Capture the cell that displays the provided text and extract its [x, y] central coordinate. 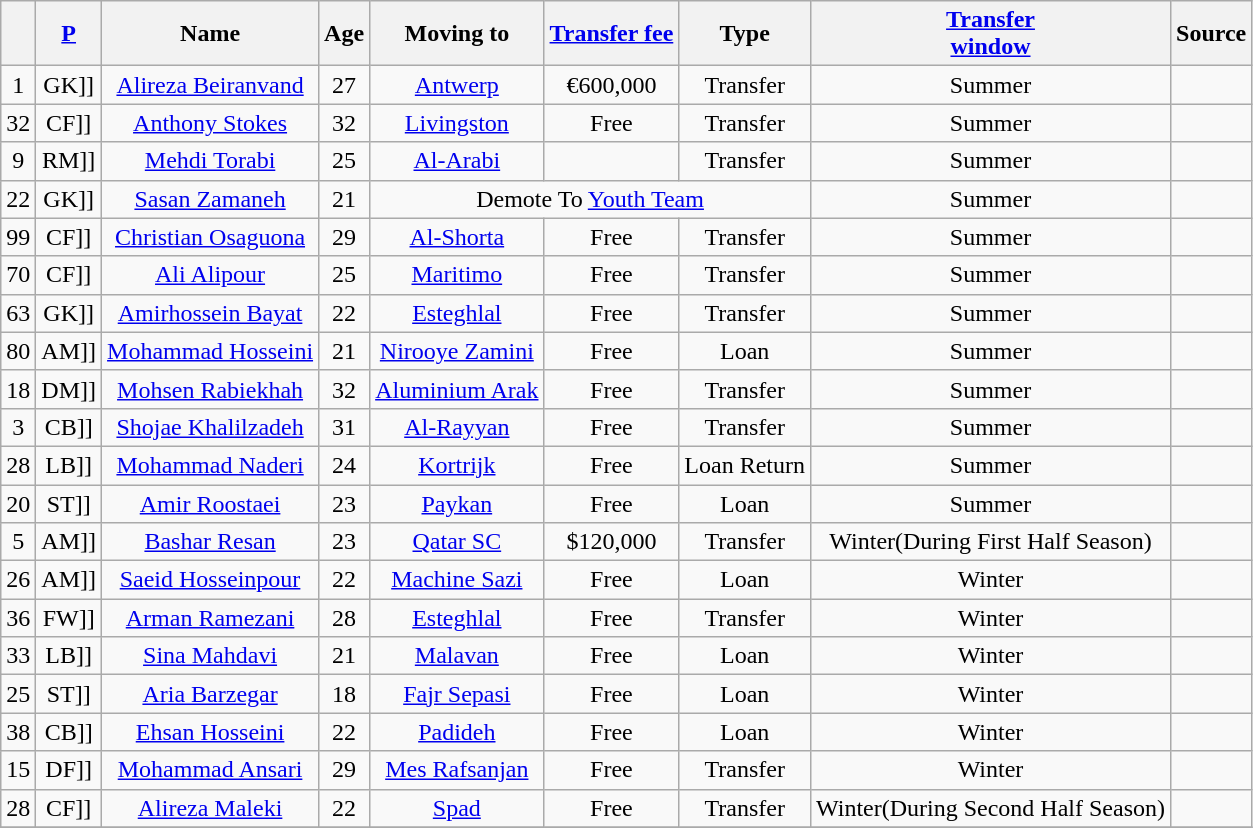
70 [18, 275]
Alireza Maleki [210, 808]
Christian Osaguona [210, 237]
63 [18, 313]
Demote To Youth Team [590, 199]
15 [18, 770]
99 [18, 237]
Sina Mahdavi [210, 656]
Mohammad Ansari [210, 770]
Mes Rafsanjan [457, 770]
P [69, 34]
Mohammad Naderi [210, 465]
1 [18, 85]
Bashar Resan [210, 542]
Aluminium Arak [457, 389]
DM]] [69, 389]
Nirooye Zamini [457, 351]
26 [18, 580]
Qatar SC [457, 542]
Moving to [457, 34]
Maritimo [457, 275]
RM]] [69, 161]
Aria Barzegar [210, 694]
Saeid Hosseinpour [210, 580]
Amir Roostaei [210, 503]
Name [210, 34]
DF]] [69, 770]
FW]] [69, 618]
Age [344, 34]
Machine Sazi [457, 580]
Ehsan Hosseini [210, 732]
33 [18, 656]
Paykan [457, 503]
31 [344, 427]
38 [18, 732]
Ali Alipour [210, 275]
80 [18, 351]
Alireza Beiranvand [210, 85]
Antwerp [457, 85]
Malavan [457, 656]
Winter(During Second Half Season) [991, 808]
Mehdi Torabi [210, 161]
24 [344, 465]
Al-Shorta [457, 237]
Fajr Sepasi [457, 694]
Transferwindow [991, 34]
Mohsen Rabiekhah [210, 389]
Loan Return [745, 465]
27 [344, 85]
Kortrijk [457, 465]
Livingston [457, 123]
Arman Ramezani [210, 618]
Sasan Zamaneh [210, 199]
Spad [457, 808]
Source [1212, 34]
$120,000 [612, 542]
Amirhossein Bayat [210, 313]
36 [18, 618]
Padideh [457, 732]
3 [18, 427]
Anthony Stokes [210, 123]
Winter(During First Half Season) [991, 542]
Shojae Khalilzadeh [210, 427]
5 [18, 542]
Al-Rayyan [457, 427]
Al-Arabi [457, 161]
Transfer fee [612, 34]
9 [18, 161]
20 [18, 503]
Type [745, 34]
€600,000 [612, 85]
Mohammad Hosseini [210, 351]
